Output the (X, Y) coordinate of the center of the cell containing the given text.  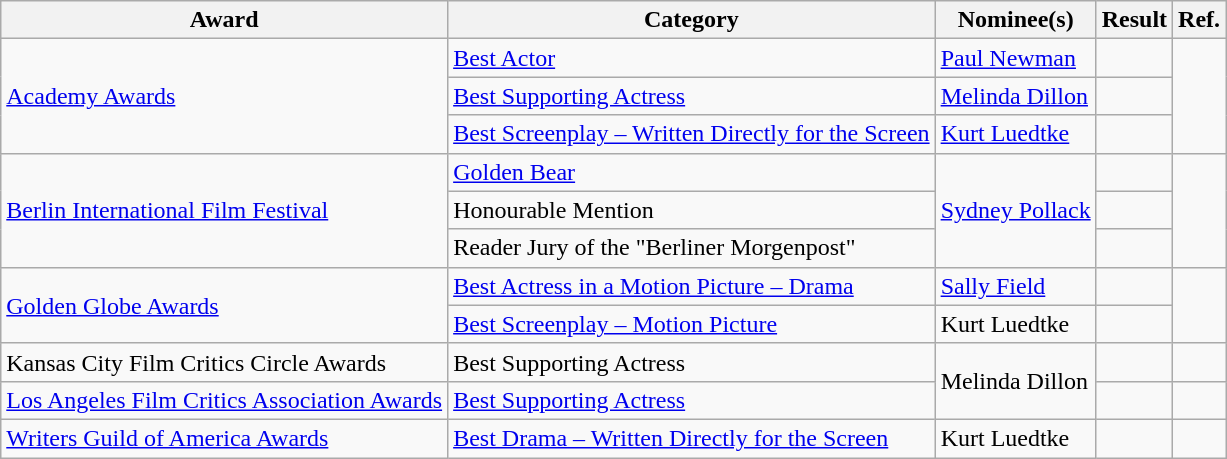
Nominee(s) (1016, 20)
Category (692, 20)
Result (1134, 20)
Sydney Pollack (1016, 210)
Best Actor (692, 58)
Ref. (1200, 20)
Honourable Mention (692, 210)
Best Screenplay – Written Directly for the Screen (692, 134)
Best Actress in a Motion Picture – Drama (692, 286)
Kansas City Film Critics Circle Awards (224, 362)
Best Screenplay – Motion Picture (692, 324)
Reader Jury of the "Berliner Morgenpost" (692, 248)
Sally Field (1016, 286)
Best Drama – Written Directly for the Screen (692, 438)
Golden Globe Awards (224, 305)
Award (224, 20)
Academy Awards (224, 96)
Paul Newman (1016, 58)
Los Angeles Film Critics Association Awards (224, 400)
Golden Bear (692, 172)
Writers Guild of America Awards (224, 438)
Berlin International Film Festival (224, 210)
